Return [X, Y] of the center of cell containing provided text 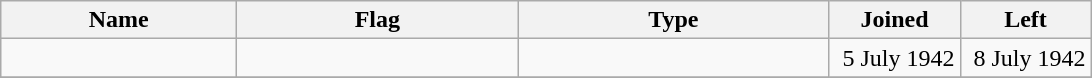
8 July 1942 [1026, 58]
5 July 1942 [894, 58]
Joined [894, 20]
Flag [378, 20]
Name [119, 20]
Left [1026, 20]
Type [674, 20]
